Search for the cell housing the specified text and yield its [X, Y] center coordinate. 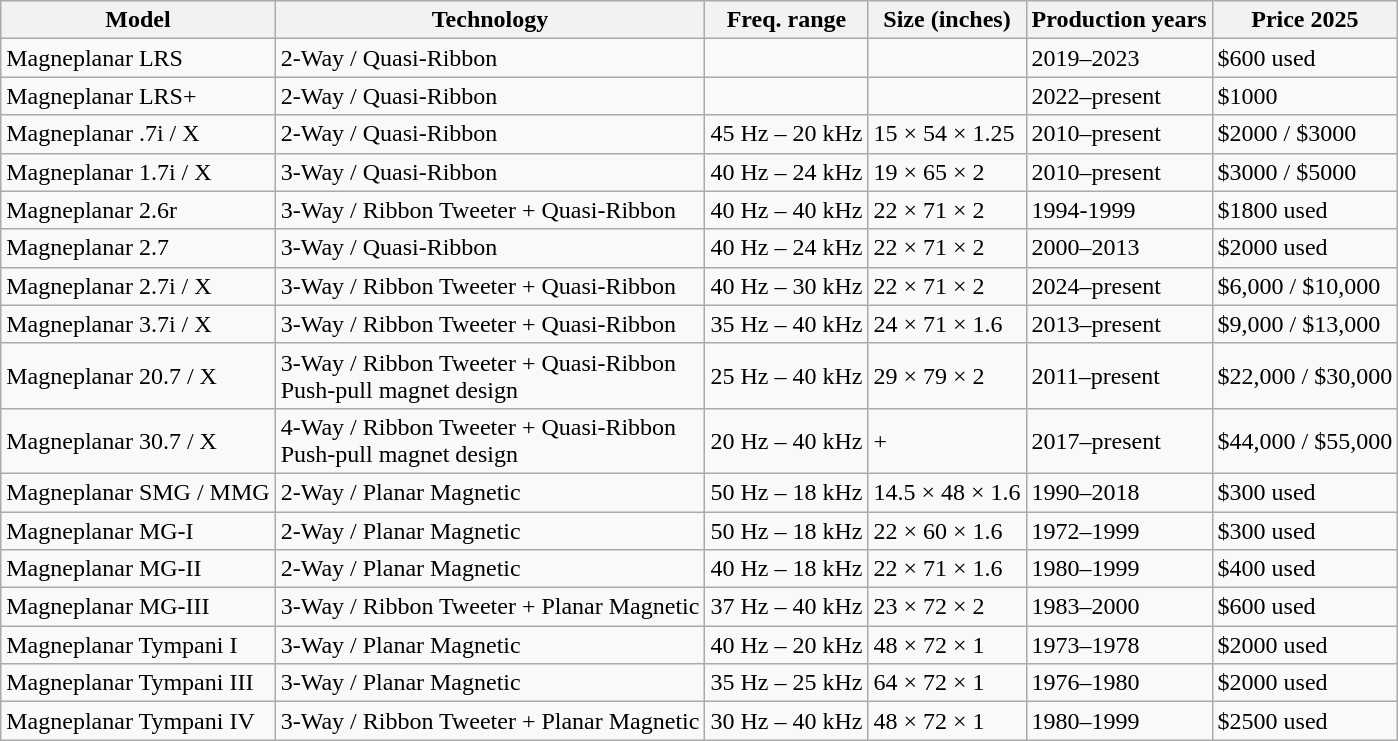
Magneplanar 3.7i / X [138, 324]
$3000 / $5000 [1305, 172]
40 Hz – 18 kHz [786, 569]
1983–2000 [1119, 607]
$22,000 / $30,000 [1305, 376]
$1000 [1305, 96]
Magneplanar .7i / X [138, 134]
Magneplanar Tympani I [138, 645]
+ [947, 440]
Magneplanar Tympani III [138, 683]
15 × 54 × 1.25 [947, 134]
35 Hz – 40 kHz [786, 324]
14.5 × 48 × 1.6 [947, 492]
1976–1980 [1119, 683]
Magneplanar MG-III [138, 607]
1990–2018 [1119, 492]
$400 used [1305, 569]
1972–1999 [1119, 531]
Production years [1119, 20]
Magneplanar Tympani IV [138, 721]
$2500 used [1305, 721]
Magneplanar MG-I [138, 531]
$6,000 / $10,000 [1305, 286]
4-Way / Ribbon Tweeter + Quasi-RibbonPush-pull magnet design [490, 440]
Magneplanar 2.7i / X [138, 286]
$44,000 / $55,000 [1305, 440]
40 Hz – 20 kHz [786, 645]
2017–present [1119, 440]
Price 2025 [1305, 20]
35 Hz – 25 kHz [786, 683]
1994-1999 [1119, 210]
40 Hz – 40 kHz [786, 210]
45 Hz – 20 kHz [786, 134]
2024–present [1119, 286]
Magneplanar 20.7 / X [138, 376]
Magneplanar SMG / MMG [138, 492]
Technology [490, 20]
Freq. range [786, 20]
Magneplanar 1.7i / X [138, 172]
Size (inches) [947, 20]
2019–2023 [1119, 58]
22 × 71 × 1.6 [947, 569]
$1800 used [1305, 210]
24 × 71 × 1.6 [947, 324]
2022–present [1119, 96]
64 × 72 × 1 [947, 683]
2011–present [1119, 376]
Magneplanar 2.7 [138, 248]
22 × 60 × 1.6 [947, 531]
$2000 / $3000 [1305, 134]
2000–2013 [1119, 248]
25 Hz – 40 kHz [786, 376]
20 Hz – 40 kHz [786, 440]
37 Hz – 40 kHz [786, 607]
Magneplanar LRS [138, 58]
23 × 72 × 2 [947, 607]
$9,000 / $13,000 [1305, 324]
30 Hz – 40 kHz [786, 721]
Magneplanar 30.7 / X [138, 440]
Magneplanar MG-II [138, 569]
2013–present [1119, 324]
Magneplanar LRS+ [138, 96]
1973–1978 [1119, 645]
Model [138, 20]
Magneplanar 2.6r [138, 210]
3-Way / Ribbon Tweeter + Quasi-RibbonPush-pull magnet design [490, 376]
19 × 65 × 2 [947, 172]
29 × 79 × 2 [947, 376]
40 Hz – 30 kHz [786, 286]
